Return the (x, y) coordinate for the center point of the cell that contains the specified text.  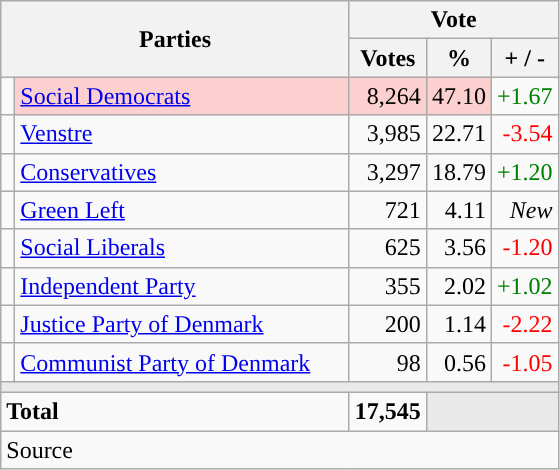
Justice Party of Denmark (182, 324)
New (524, 210)
Independent Party (182, 286)
1.14 (458, 324)
47.10 (458, 96)
98 (388, 362)
22.71 (458, 134)
0.56 (458, 362)
Communist Party of Denmark (182, 362)
-1.05 (524, 362)
721 (388, 210)
3,985 (388, 134)
+1.67 (524, 96)
4.11 (458, 210)
-2.22 (524, 324)
Green Left (182, 210)
Votes (388, 58)
3.56 (458, 248)
Source (280, 449)
355 (388, 286)
+1.20 (524, 172)
200 (388, 324)
17,545 (388, 411)
Vote (454, 20)
2.02 (458, 286)
Social Democrats (182, 96)
Conservatives (182, 172)
Total (176, 411)
Venstre (182, 134)
+ / - (524, 58)
3,297 (388, 172)
Social Liberals (182, 248)
+1.02 (524, 286)
% (458, 58)
-1.20 (524, 248)
625 (388, 248)
8,264 (388, 96)
-3.54 (524, 134)
18.79 (458, 172)
Parties (176, 39)
